Find where the given text appears and provide that cell's center as [X, Y] coordinate. 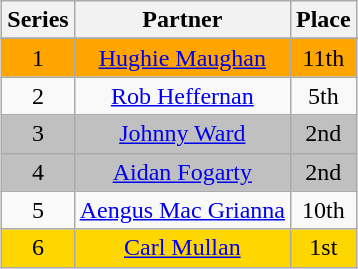
4 [38, 172]
3 [38, 134]
Hughie Maughan [182, 58]
Partner [182, 20]
Carl Mullan [182, 248]
Place [323, 20]
11th [323, 58]
5th [323, 96]
Rob Heffernan [182, 96]
5 [38, 210]
10th [323, 210]
Aengus Mac Grianna [182, 210]
Series [38, 20]
2 [38, 96]
Aidan Fogarty [182, 172]
6 [38, 248]
Johnny Ward [182, 134]
1 [38, 58]
1st [323, 248]
